Locate the cell with the specified text and output its (X, Y) center coordinate. 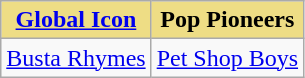
Pet Shop Boys (227, 58)
Pop Pioneers (227, 20)
Busta Rhymes (76, 58)
Global Icon (76, 20)
